Return the [x, y] coordinate for the center point of the cell that contains the specified text.  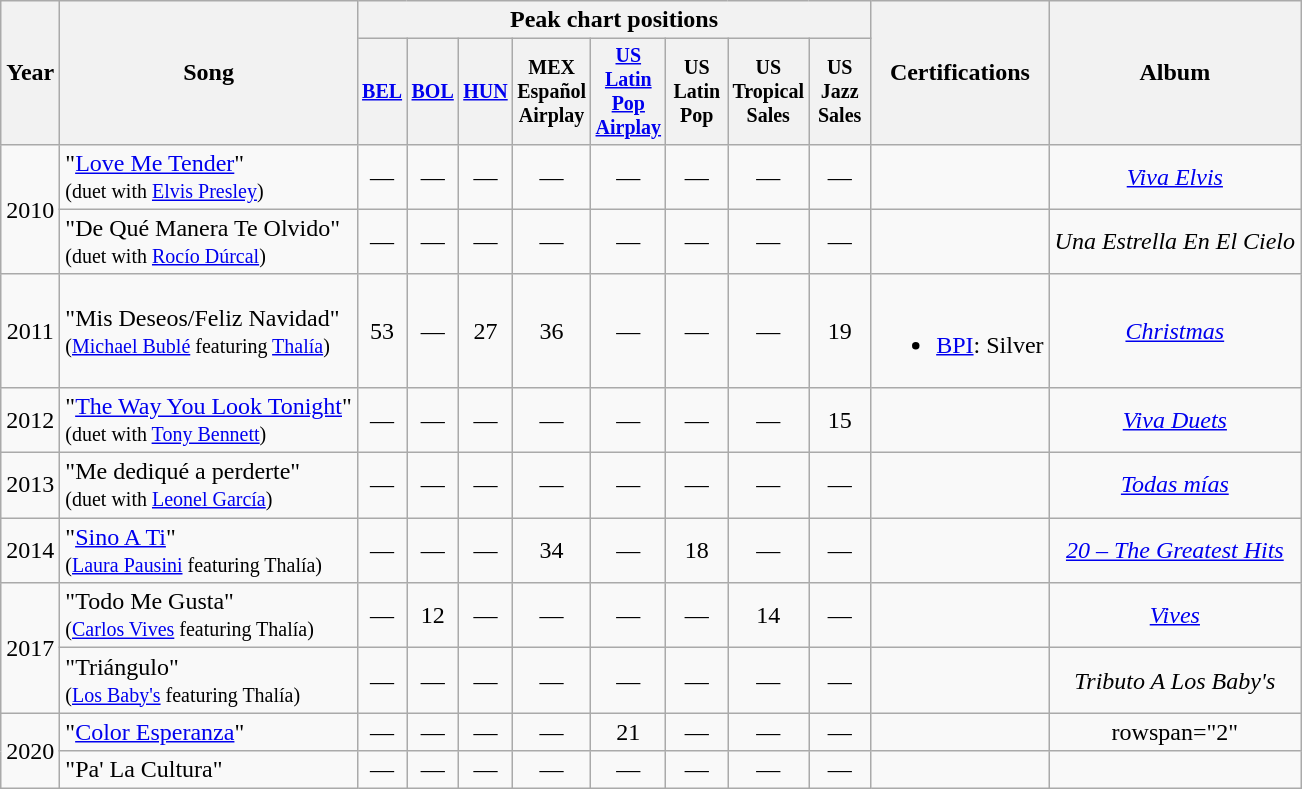
Viva Elvis [1174, 176]
Peak chart positions [614, 20]
2012 [30, 420]
Christmas [1174, 330]
21 [628, 732]
2011 [30, 330]
2020 [30, 751]
BOL [433, 92]
53 [382, 330]
Year [30, 73]
"Mis Deseos/Feliz Navidad" (Michael Bublé featuring Thalía) [209, 330]
Todas mías [1174, 486]
HUN [486, 92]
2017 [30, 648]
Vives [1174, 616]
USJazzSales [840, 92]
rowspan="2" [1174, 732]
USLatinPop [697, 92]
Viva Duets [1174, 420]
12 [433, 616]
BEL [382, 92]
19 [840, 330]
"Sino A Ti" (Laura Pausini featuring Thalía) [209, 550]
Tributo A Los Baby's [1174, 680]
BPI: Silver [960, 330]
Album [1174, 73]
"De Qué Manera Te Olvido" (duet with Rocío Dúrcal) [209, 242]
Una Estrella En El Cielo [1174, 242]
2010 [30, 209]
2014 [30, 550]
"Love Me Tender" (duet with Elvis Presley) [209, 176]
20 – The Greatest Hits [1174, 550]
Certifications [960, 73]
36 [551, 330]
"Color Esperanza" [209, 732]
14 [768, 616]
27 [486, 330]
2013 [30, 486]
"Pa' La Cultura" [209, 770]
"The Way You Look Tonight" (duet with Tony Bennett) [209, 420]
USLatinPopAirplay [628, 92]
"Me dediqué a perderte" (duet with Leonel García) [209, 486]
USTropicalSales [768, 92]
"Triángulo" (Los Baby's featuring Thalía) [209, 680]
Song [209, 73]
MEXEspañolAirplay [551, 92]
15 [840, 420]
"Todo Me Gusta" (Carlos Vives featuring Thalía) [209, 616]
18 [697, 550]
34 [551, 550]
